Find where the given text appears and provide that cell's center as [X, Y] coordinate. 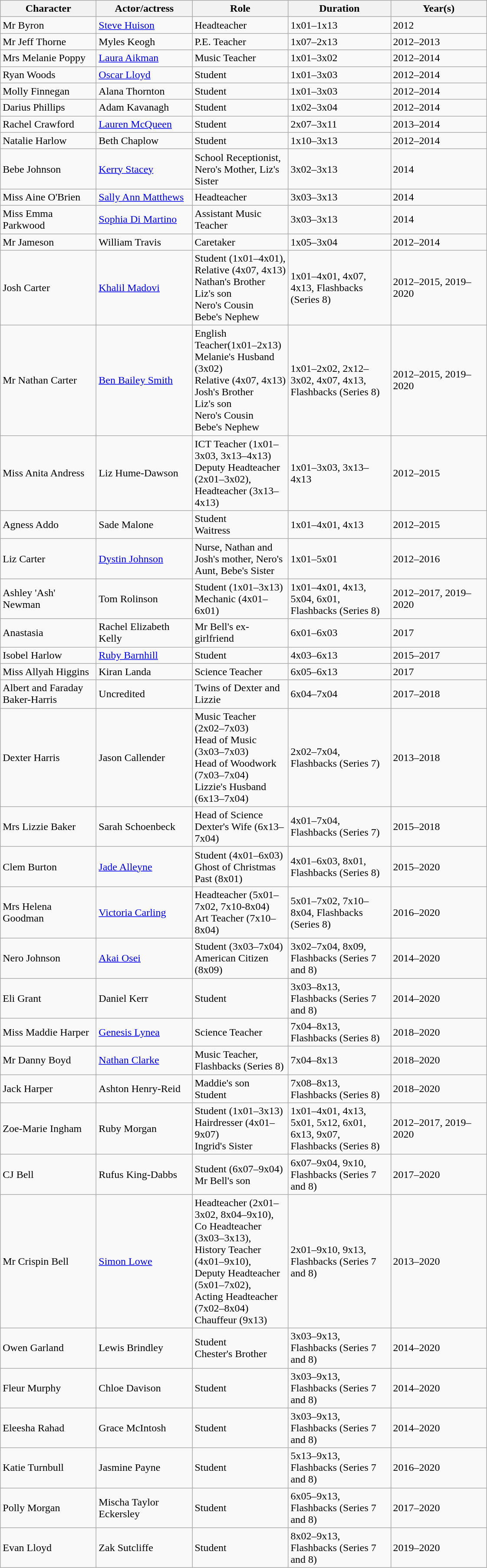
Uncredited [144, 694]
Nurse, Nathan and Josh's mother, Nero's Aunt, Bebe's Sister [240, 559]
William Travis [144, 242]
Anastasia [49, 633]
Caretaker [240, 242]
Darius Phillips [49, 108]
Mr Jameson [49, 242]
2x02–7x04, Flashbacks (Series 7) [339, 758]
3x03–8x13, Flashbacks (Series 7 and 8) [339, 998]
Mr Crispin Bell [49, 1261]
Zak Sutcliffe [144, 1548]
5x01–7x02, 7x10–8x04, Flashbacks (Series 8) [339, 912]
Mr Byron [49, 25]
Role [240, 9]
1x07–2x13 [339, 42]
2012 [438, 25]
7x04–8x13, Flashbacks (Series 8) [339, 1033]
Liz Carter [49, 559]
Character [49, 9]
Isobel Harlow [49, 655]
Lauren McQueen [144, 124]
Ashton Henry-Reid [144, 1089]
Ashley 'Ash' Newman [49, 599]
Student (1x01–3x13) Mechanic (4x01–6x01) [240, 599]
Alana Thornton [144, 91]
Fleur Murphy [49, 1388]
Owen Garland [49, 1348]
ICT Teacher (1x01–3x03, 3x13–4x13)Deputy Headteacher (2x01–3x02), Headteacher (3x13–4x13) [240, 473]
3x02–3x13 [339, 169]
2013–2014 [438, 124]
1x02–3x04 [339, 108]
Zoe-Marie Ingham [49, 1129]
2015–2020 [438, 866]
Student (6x07–9x04) Mr Bell's son [240, 1174]
Laura Aikman [144, 58]
Victoria Carling [144, 912]
2013–2018 [438, 758]
Beth Chaplow [144, 141]
Jade Alleyne [144, 866]
Assistant Music Teacher [240, 220]
Liz Hume-Dawson [144, 473]
Miss Anita Andress [49, 473]
2017–2018 [438, 694]
Rachel Elizabeth Kelly [144, 633]
Jason Callender [144, 758]
Khalil Madovi [144, 288]
Mrs Lizzie Baker [49, 827]
1x01–2x02, 2x12–3x02, 4x07, 4x13, Flashbacks (Series 8) [339, 381]
Student (1x01–3x13) Hairdresser (4x01–9x07) Ingrid's Sister [240, 1129]
Nathan Clarke [144, 1060]
Jack Harper [49, 1089]
Jasmine Payne [144, 1468]
Mr Jeff Thorne [49, 42]
Natalie Harlow [49, 141]
Student (4x01–6x03)Ghost of Christmas Past (8x01) [240, 866]
6x07–9x04, 9x10, Flashbacks (Series 7 and 8) [339, 1174]
Actor/actress [144, 9]
Sade Malone [144, 525]
Rufus King-Dabbs [144, 1174]
Simon Lowe [144, 1261]
Sophia Di Martino [144, 220]
2x01–9x10, 9x13, Flashbacks (Series 7 and 8) [339, 1261]
Sally Ann Matthews [144, 197]
3x02–7x04, 8x09, Flashbacks (Series 7 and 8) [339, 958]
Rachel Crawford [49, 124]
Mr Nathan Carter [49, 381]
Mr Danny Boyd [49, 1060]
Chloe Davison [144, 1388]
1x01–4x01, 4x13 [339, 525]
Ben Bailey Smith [144, 381]
Adam Kavanagh [144, 108]
2013–2020 [438, 1261]
8x02–9x13, Flashbacks (Series 7 and 8) [339, 1548]
Molly Finnegan [49, 91]
Bebe Johnson [49, 169]
4x03–6x13 [339, 655]
Daniel Kerr [144, 998]
Josh Carter [49, 288]
School Receptionist, Nero's Mother, Liz's Sister [240, 169]
Kiran Landa [144, 672]
Lewis Brindley [144, 1348]
Ryan Woods [49, 75]
6x04–7x04 [339, 694]
Eleesha Rahad [49, 1428]
Akai Osei [144, 958]
Katie Turnbull [49, 1468]
Ruby Barnhill [144, 655]
Music Teacher (2x02–7x03)Head of Music (3x03–7x03)Head of Woodwork (7x03–7x04)Lizzie's Husband (6x13–7x04) [240, 758]
Mrs Helena Goodman [49, 912]
6x01–6x03 [339, 633]
Student Waitress [240, 525]
7x04–8x13 [339, 1060]
1x01–1x13 [339, 25]
5x13–9x13, Flashbacks (Series 7 and 8) [339, 1468]
Headteacher (5x01–7x02, 7x10-8x04)Art Teacher (7x10–8x04) [240, 912]
Clem Burton [49, 866]
4x01–7x04, Flashbacks (Series 7) [339, 827]
Myles Keogh [144, 42]
Grace McIntosh [144, 1428]
P.E. Teacher [240, 42]
Miss Aine O'Brien [49, 197]
1x01–4x01, 4x13, 5x01, 5x12, 6x01, 6x13, 9x07, Flashbacks (Series 8) [339, 1129]
2019–2020 [438, 1548]
Oscar Lloyd [144, 75]
2x07–3x11 [339, 124]
Miss Emma Parkwood [49, 220]
Miss Allyah Higgins [49, 672]
Miss Maddie Harper [49, 1033]
2012–2016 [438, 559]
2015–2017 [438, 655]
Evan Lloyd [49, 1548]
Student (1x01–4x01), Relative (4x07, 4x13)Nathan's BrotherLiz's sonNero's CousinBebe's Nephew [240, 288]
2015–2018 [438, 827]
Dystin Johnson [144, 559]
Albert and Faraday Baker-Harris [49, 694]
Music Teacher [240, 58]
Nero Johnson [49, 958]
English Teacher(1x01–2x13)Melanie's Husband (3x02)Relative (4x07, 4x13)Josh's BrotherLiz's sonNero's CousinBebe's Nephew [240, 381]
Year(s) [438, 9]
Maddie's sonStudent [240, 1089]
Kerry Stacey [144, 169]
4x01–6x03, 8x01, Flashbacks (Series 8) [339, 866]
1x05–3x04 [339, 242]
Dexter Harris [49, 758]
Agness Addo [49, 525]
Polly Morgan [49, 1508]
1x01–4x01, 4x07, 4x13, Flashbacks (Series 8) [339, 288]
1x01–4x01, 4x13, 5x04, 6x01, Flashbacks (Series 8) [339, 599]
2012–2013 [438, 42]
7x08–8x13, Flashbacks (Series 8) [339, 1089]
1x10–3x13 [339, 141]
Ruby Morgan [144, 1129]
1x01–5x01 [339, 559]
Sarah Schoenbeck [144, 827]
Music Teacher, Flashbacks (Series 8) [240, 1060]
Duration [339, 9]
1x01–3x03, 3x13–4x13 [339, 473]
Steve Huison [144, 25]
6x05–6x13 [339, 672]
Head of Science Dexter's Wife (6x13–7x04) [240, 827]
Tom Rolinson [144, 599]
Mr Bell's ex-girlfriend [240, 633]
Mischa Taylor Eckersley [144, 1508]
6x05–9x13, Flashbacks (Series 7 and 8) [339, 1508]
Student Chester's Brother [240, 1348]
Genesis Lynea [144, 1033]
CJ Bell [49, 1174]
Mrs Melanie Poppy [49, 58]
Eli Grant [49, 998]
1x01–3x02 [339, 58]
Twins of Dexter and Lizzie [240, 694]
Student (3x03–7x04)American Citizen (8x09) [240, 958]
